From the cell containing the given text, extract its center point as (x, y) coordinate. 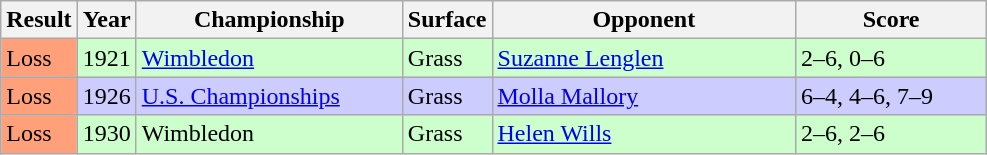
2–6, 0–6 (892, 58)
U.S. Championships (269, 96)
Year (106, 20)
Opponent (644, 20)
Score (892, 20)
Result (39, 20)
Surface (447, 20)
Championship (269, 20)
2–6, 2–6 (892, 134)
1926 (106, 96)
Molla Mallory (644, 96)
1921 (106, 58)
Suzanne Lenglen (644, 58)
1930 (106, 134)
6–4, 4–6, 7–9 (892, 96)
Helen Wills (644, 134)
